Detect which cell encompasses the target text, then output its [x, y] center coordinate. 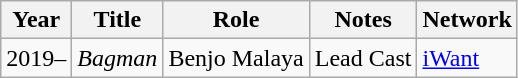
Role [236, 20]
2019– [36, 58]
iWant [467, 58]
Lead Cast [363, 58]
Title [118, 20]
Bagman [118, 58]
Benjo Malaya [236, 58]
Year [36, 20]
Notes [363, 20]
Network [467, 20]
